Determine the [X, Y] coordinate at the center of the cell enclosing the given text.  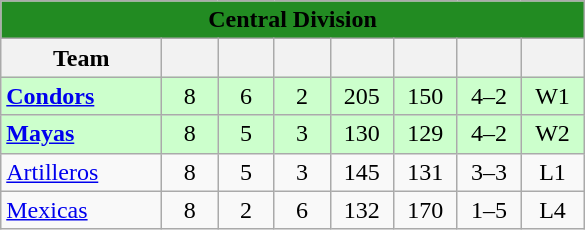
129 [426, 134]
Team [82, 58]
W1 [553, 96]
Mexicas [82, 210]
Artilleros [82, 172]
W2 [553, 134]
3–3 [489, 172]
205 [362, 96]
130 [362, 134]
L1 [553, 172]
145 [362, 172]
1–5 [489, 210]
Mayas [82, 134]
Central Division [293, 20]
131 [426, 172]
Condors [82, 96]
132 [362, 210]
L4 [553, 210]
150 [426, 96]
170 [426, 210]
